Capture the cell that displays the provided text and extract its (x, y) central coordinate. 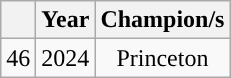
Champion/s (162, 20)
Princeton (162, 58)
Year (66, 20)
46 (18, 58)
2024 (66, 58)
